Identify which cell holds the provided text, then report its [x, y] central coordinate. 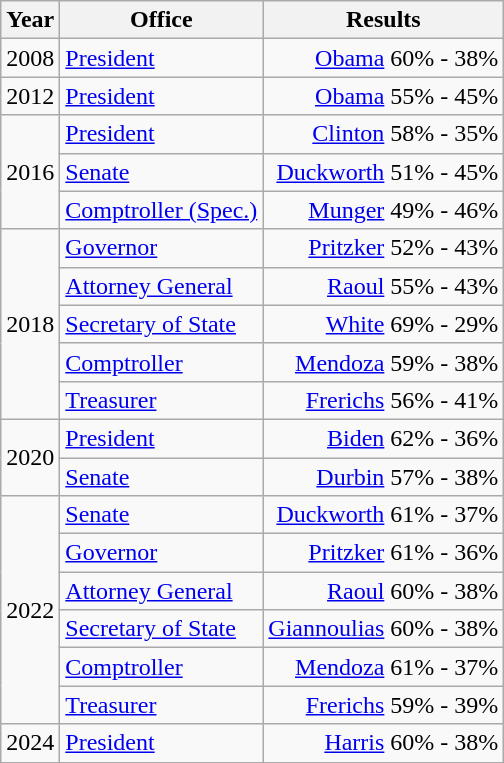
Giannoulias 60% - 38% [384, 629]
Year [30, 20]
2020 [30, 457]
White 69% - 29% [384, 324]
Duckworth 51% - 45% [384, 172]
Office [162, 20]
2022 [30, 610]
2024 [30, 743]
Obama 55% - 45% [384, 96]
2008 [30, 58]
Pritzker 52% - 43% [384, 248]
Comptroller (Spec.) [162, 210]
Raoul 55% - 43% [384, 286]
2018 [30, 324]
Duckworth 61% - 37% [384, 515]
2016 [30, 172]
Durbin 57% - 38% [384, 477]
Frerichs 59% - 39% [384, 705]
Mendoza 59% - 38% [384, 362]
Obama 60% - 38% [384, 58]
Mendoza 61% - 37% [384, 667]
Results [384, 20]
Pritzker 61% - 36% [384, 553]
Munger 49% - 46% [384, 210]
Raoul 60% - 38% [384, 591]
Clinton 58% - 35% [384, 134]
Frerichs 56% - 41% [384, 400]
2012 [30, 96]
Harris 60% - 38% [384, 743]
Biden 62% - 36% [384, 438]
